Scan for the cell matching the given text and deliver its [x, y] coordinate at center. 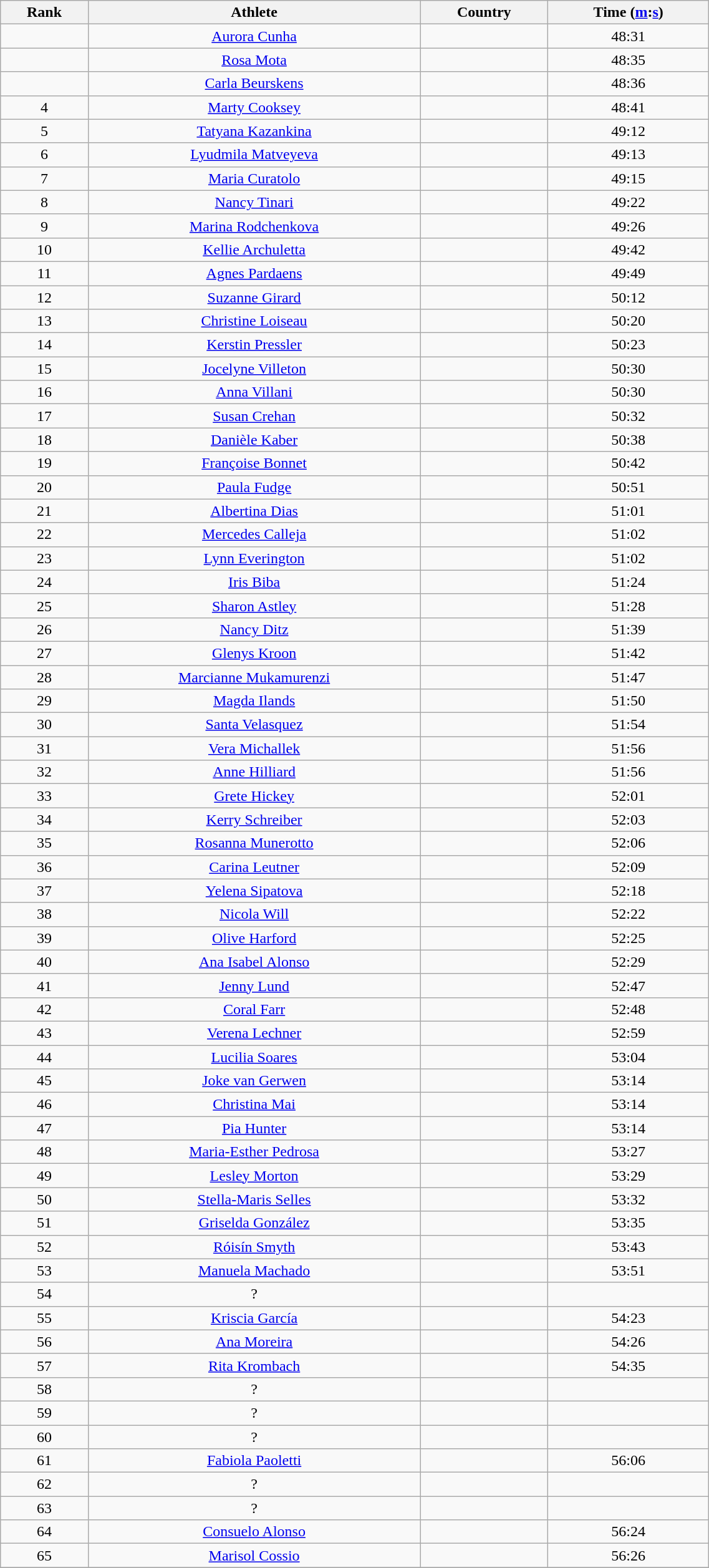
53:32 [629, 1199]
Vera Michallek [254, 748]
14 [45, 345]
53:27 [629, 1152]
50:51 [629, 487]
Nicola Will [254, 914]
26 [45, 629]
46 [45, 1105]
16 [45, 392]
Jenny Lund [254, 985]
49:42 [629, 249]
Marisol Cossio [254, 1556]
53:35 [629, 1223]
52:22 [629, 914]
Susan Crehan [254, 416]
25 [45, 606]
Ana Isabel Alonso [254, 962]
Nancy Ditz [254, 629]
Agnes Pardaens [254, 273]
47 [45, 1128]
56:06 [629, 1461]
Coral Farr [254, 1009]
Carina Leutner [254, 867]
Rosanna Munerotto [254, 843]
60 [45, 1436]
Tatyana Kazankina [254, 131]
52:59 [629, 1033]
53:04 [629, 1057]
6 [45, 155]
51 [45, 1223]
Mercedes Calleja [254, 535]
51:28 [629, 606]
9 [45, 226]
43 [45, 1033]
33 [45, 796]
51:50 [629, 701]
53:29 [629, 1176]
28 [45, 677]
53 [45, 1270]
Rank [45, 12]
36 [45, 867]
Country [484, 12]
29 [45, 701]
51:39 [629, 629]
55 [45, 1318]
Ana Moreira [254, 1342]
Pia Hunter [254, 1128]
Grete Hickey [254, 796]
50:12 [629, 298]
Lynn Everington [254, 558]
52:25 [629, 938]
Maria Curatolo [254, 178]
57 [45, 1365]
Rita Krombach [254, 1365]
50 [45, 1199]
56 [45, 1342]
Joke van Gerwen [254, 1081]
Marina Rodchenkova [254, 226]
48:35 [629, 60]
40 [45, 962]
52:06 [629, 843]
50:32 [629, 416]
Manuela Machado [254, 1270]
30 [45, 725]
49:12 [629, 131]
Christine Loiseau [254, 321]
Rosa Mota [254, 60]
7 [45, 178]
48:41 [629, 107]
52:47 [629, 985]
Françoise Bonnet [254, 463]
49:15 [629, 178]
13 [45, 321]
53:51 [629, 1270]
Maria-Esther Pedrosa [254, 1152]
Róisín Smyth [254, 1247]
48:36 [629, 84]
52:01 [629, 796]
52 [45, 1247]
54:35 [629, 1365]
Anne Hilliard [254, 772]
Stella-Maris Selles [254, 1199]
51:54 [629, 725]
51:47 [629, 677]
52:09 [629, 867]
8 [45, 202]
62 [45, 1484]
37 [45, 891]
Lucilia Soares [254, 1057]
52:48 [629, 1009]
Time (m:s) [629, 12]
Anna Villani [254, 392]
64 [45, 1532]
Lyudmila Matveyeva [254, 155]
Glenys Kroon [254, 653]
15 [45, 369]
52:18 [629, 891]
18 [45, 440]
Carla Beurskens [254, 84]
Kerstin Pressler [254, 345]
Verena Lechner [254, 1033]
52:03 [629, 820]
Paula Fudge [254, 487]
Yelena Sipatova [254, 891]
Nancy Tinari [254, 202]
49:22 [629, 202]
11 [45, 273]
41 [45, 985]
Santa Velasquez [254, 725]
Athlete [254, 12]
4 [45, 107]
49 [45, 1176]
50:38 [629, 440]
63 [45, 1508]
Olive Harford [254, 938]
Kriscia García [254, 1318]
21 [45, 511]
Consuelo Alonso [254, 1532]
65 [45, 1556]
44 [45, 1057]
5 [45, 131]
49:13 [629, 155]
Lesley Morton [254, 1176]
51:01 [629, 511]
Marty Cooksey [254, 107]
Danièle Kaber [254, 440]
45 [45, 1081]
Sharon Astley [254, 606]
22 [45, 535]
Magda Ilands [254, 701]
54:26 [629, 1342]
50:23 [629, 345]
17 [45, 416]
54 [45, 1294]
48:31 [629, 36]
10 [45, 249]
27 [45, 653]
51:42 [629, 653]
54:23 [629, 1318]
Iris Biba [254, 582]
61 [45, 1461]
52:29 [629, 962]
49:49 [629, 273]
Griselda González [254, 1223]
Albertina Dias [254, 511]
59 [45, 1413]
39 [45, 938]
Marcianne Mukamurenzi [254, 677]
53:43 [629, 1247]
38 [45, 914]
Fabiola Paoletti [254, 1461]
50:20 [629, 321]
Aurora Cunha [254, 36]
51:24 [629, 582]
50:42 [629, 463]
48 [45, 1152]
Kerry Schreiber [254, 820]
42 [45, 1009]
31 [45, 748]
32 [45, 772]
Suzanne Girard [254, 298]
58 [45, 1389]
56:24 [629, 1532]
19 [45, 463]
Kellie Archuletta [254, 249]
12 [45, 298]
35 [45, 843]
34 [45, 820]
Christina Mai [254, 1105]
Jocelyne Villeton [254, 369]
23 [45, 558]
56:26 [629, 1556]
49:26 [629, 226]
20 [45, 487]
24 [45, 582]
